Search for the cell housing the specified text and yield its [x, y] center coordinate. 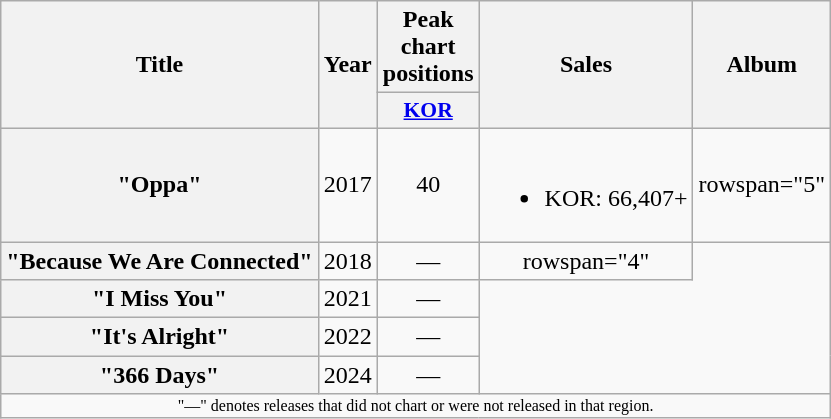
2022 [348, 337]
rowspan="5" [762, 184]
Peak chart positions [428, 47]
rowspan="4" [586, 261]
2018 [348, 261]
KOR: 66,407+ [586, 184]
2024 [348, 375]
2017 [348, 184]
Album [762, 65]
"Because We Are Connected" [160, 261]
Year [348, 65]
2021 [348, 299]
"—" denotes releases that did not chart or were not released in that region. [416, 406]
40 [428, 184]
"It's Alright" [160, 337]
Sales [586, 65]
"366 Days" [160, 375]
Title [160, 65]
"Oppa" [160, 184]
KOR [428, 111]
"I Miss You" [160, 299]
